Return [X, Y] of the center of cell containing provided text 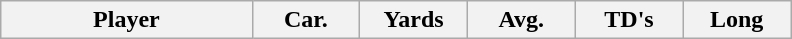
Player [126, 20]
Car. [306, 20]
Yards [414, 20]
TD's [629, 20]
Avg. [521, 20]
Long [737, 20]
